Locate the cell with the specified text and output its [X, Y] center coordinate. 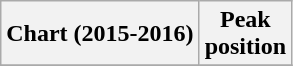
Chart (2015-2016) [100, 34]
Peakposition [245, 34]
